Detect which cell encompasses the target text, then output its [X, Y] center coordinate. 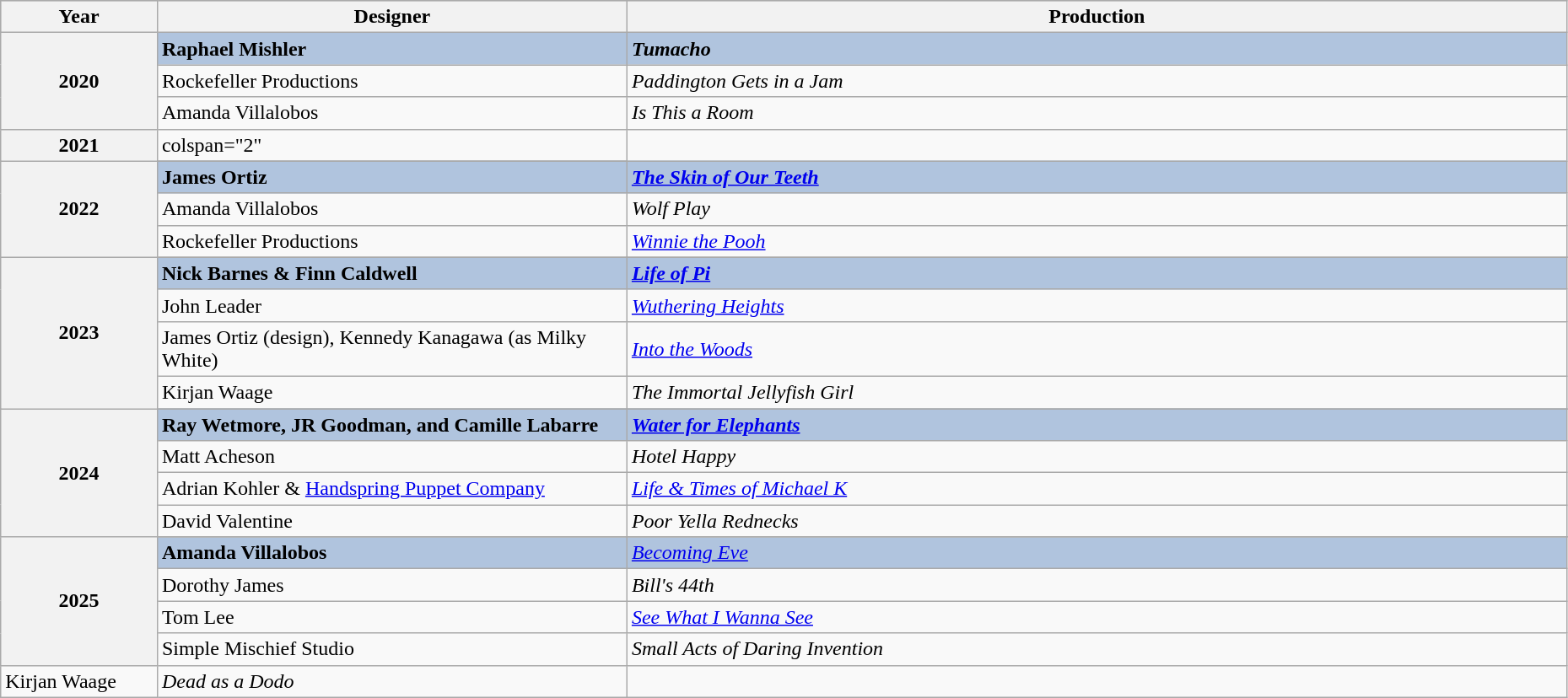
Poor Yella Rednecks [1097, 521]
Matt Acheson [391, 457]
2023 [79, 332]
See What I Wanna See [1097, 617]
John Leader [391, 305]
Year [79, 17]
Hotel Happy [1097, 457]
2021 [79, 145]
Tumacho [1097, 49]
Dead as a Dodo [391, 681]
Life of Pi [1097, 273]
James Ortiz (design), Kennedy Kanagawa (as Milky White) [391, 349]
2022 [79, 209]
2024 [79, 472]
Nick Barnes & Finn Caldwell [391, 273]
Wuthering Heights [1097, 305]
Wolf Play [1097, 209]
Production [1097, 17]
2020 [79, 81]
Winnie the Pooh [1097, 241]
The Skin of Our Teeth [1097, 177]
2025 [79, 601]
Life & Times of Michael K [1097, 489]
Ray Wetmore, JR Goodman, and Camille Labarre [391, 424]
Bill's 44th [1097, 585]
Tom Lee [391, 617]
Water for Elephants [1097, 424]
Raphael Mishler [391, 49]
Adrian Kohler & Handspring Puppet Company [391, 489]
David Valentine [391, 521]
Designer [391, 17]
colspan="2" [391, 145]
Into the Woods [1097, 349]
Dorothy James [391, 585]
Becoming Eve [1097, 553]
The Immortal Jellyfish Girl [1097, 392]
Small Acts of Daring Invention [1097, 649]
Simple Mischief Studio [391, 649]
Paddington Gets in a Jam [1097, 81]
James Ortiz [391, 177]
Is This a Room [1097, 113]
